For the text-containing cell, return its midpoint in (x, y) coordinate format. 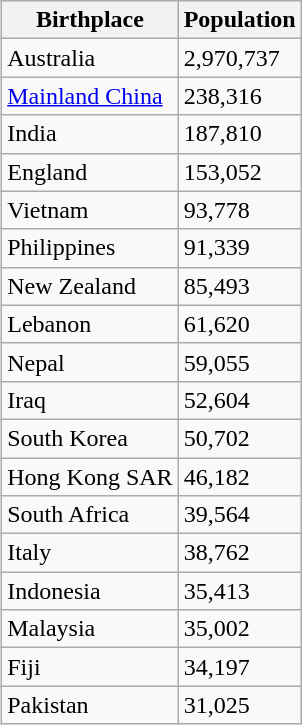
50,702 (240, 438)
New Zealand (90, 286)
South Africa (90, 515)
93,778 (240, 210)
England (90, 172)
59,055 (240, 362)
Italy (90, 553)
153,052 (240, 172)
South Korea (90, 438)
Philippines (90, 248)
Mainland China (90, 96)
Australia (90, 58)
2,970,737 (240, 58)
Fiji (90, 667)
Hong Kong SAR (90, 477)
52,604 (240, 400)
Nepal (90, 362)
Indonesia (90, 591)
Iraq (90, 400)
39,564 (240, 515)
Malaysia (90, 629)
Lebanon (90, 324)
238,316 (240, 96)
Pakistan (90, 705)
34,197 (240, 667)
35,413 (240, 591)
91,339 (240, 248)
187,810 (240, 134)
35,002 (240, 629)
61,620 (240, 324)
Population (240, 20)
31,025 (240, 705)
India (90, 134)
38,762 (240, 553)
Birthplace (90, 20)
Vietnam (90, 210)
46,182 (240, 477)
85,493 (240, 286)
